Pinpoint the cell where the given text exists, returning its (x, y) midpoint coordinate. 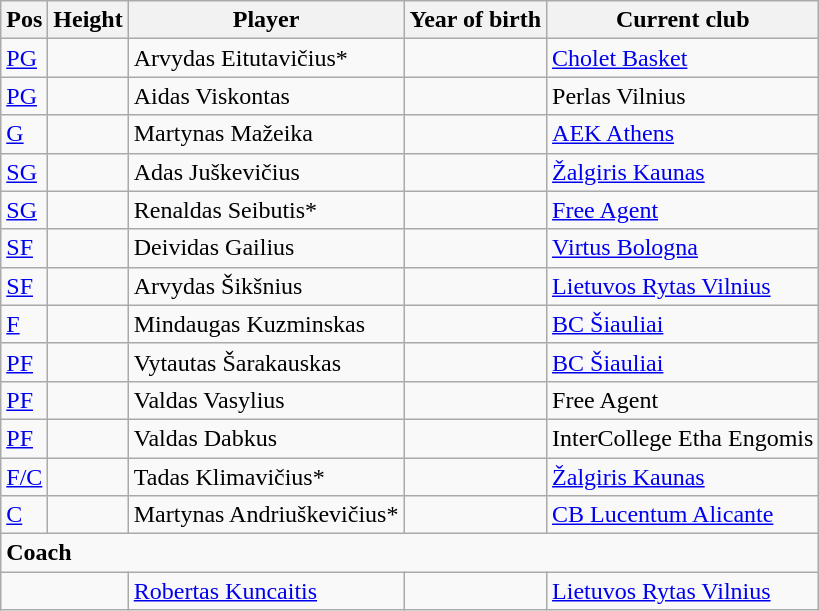
Aidas Viskontas (266, 96)
C (24, 515)
AEK Athens (683, 134)
F (24, 324)
Vytautas Šarakauskas (266, 362)
Mindaugas Kuzminskas (266, 324)
Pos (24, 20)
Valdas Vasylius (266, 400)
Deividas Gailius (266, 248)
Arvydas Eitutavičius* (266, 58)
Martynas Andriuškevičius* (266, 515)
Coach (410, 553)
Player (266, 20)
CB Lucentum Alicante (683, 515)
Cholet Basket (683, 58)
InterCollege Etha Engomis (683, 438)
Height (88, 20)
Valdas Dabkus (266, 438)
Current club (683, 20)
Arvydas Šikšnius (266, 286)
Year of birth (476, 20)
Adas Juškevičius (266, 172)
F/C (24, 477)
G (24, 134)
Perlas Vilnius (683, 96)
Tadas Klimavičius* (266, 477)
Virtus Bologna (683, 248)
Renaldas Seibutis* (266, 210)
Robertas Kuncaitis (266, 591)
Martynas Mažeika (266, 134)
